Locate the cell with the specified text and output its [x, y] center coordinate. 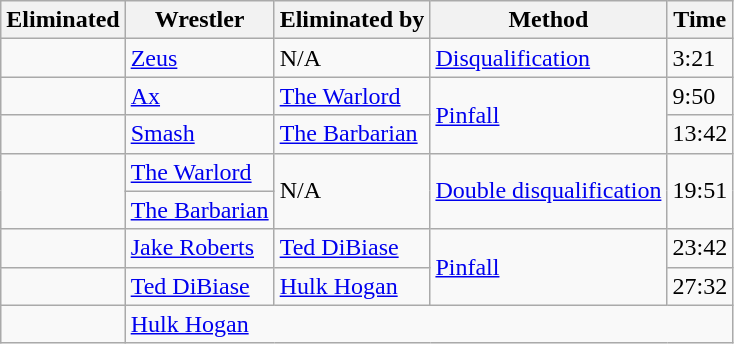
Ax [200, 96]
Double disqualification [548, 191]
19:51 [700, 191]
Eliminated [63, 20]
Disqualification [548, 58]
Time [700, 20]
9:50 [700, 96]
Method [548, 20]
13:42 [700, 134]
23:42 [700, 248]
27:32 [700, 286]
Smash [200, 134]
Jake Roberts [200, 248]
3:21 [700, 58]
Eliminated by [352, 20]
Wrestler [200, 20]
Zeus [200, 58]
